Pinpoint the cell where the given text exists, returning its (x, y) midpoint coordinate. 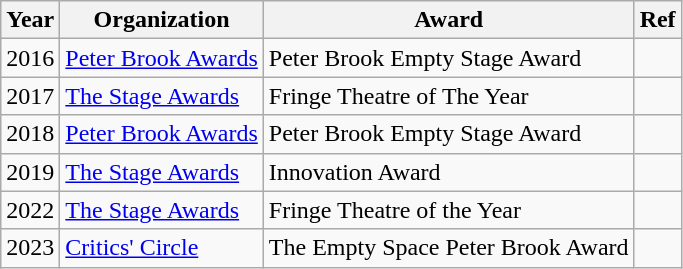
Critics' Circle (162, 248)
Innovation Award (448, 172)
Fringe Theatre of the Year (448, 210)
2018 (30, 134)
The Empty Space Peter Brook Award (448, 248)
Fringe Theatre of The Year (448, 96)
2022 (30, 210)
2019 (30, 172)
2023 (30, 248)
Award (448, 20)
Organization (162, 20)
Year (30, 20)
2016 (30, 58)
Ref (658, 20)
2017 (30, 96)
